For the text-containing cell, return its midpoint in (X, Y) coordinate format. 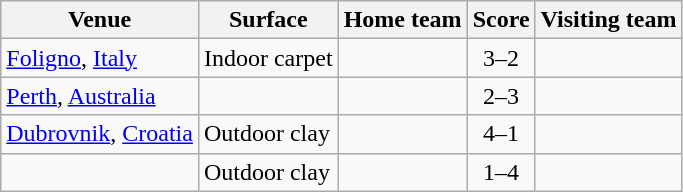
2–3 (501, 96)
Score (501, 20)
Venue (100, 20)
Indoor carpet (268, 58)
Visiting team (608, 20)
Perth, Australia (100, 96)
Surface (268, 20)
3–2 (501, 58)
Dubrovnik, Croatia (100, 134)
4–1 (501, 134)
Home team (402, 20)
Foligno, Italy (100, 58)
1–4 (501, 172)
